Locate the cell with the specified text and output its (X, Y) center coordinate. 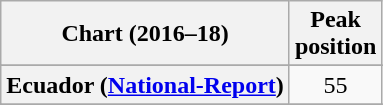
Peakposition (335, 34)
55 (335, 85)
Chart (2016–18) (146, 34)
Ecuador (National-Report) (146, 85)
